Output the [X, Y] coordinate of the center of the cell containing the given text.  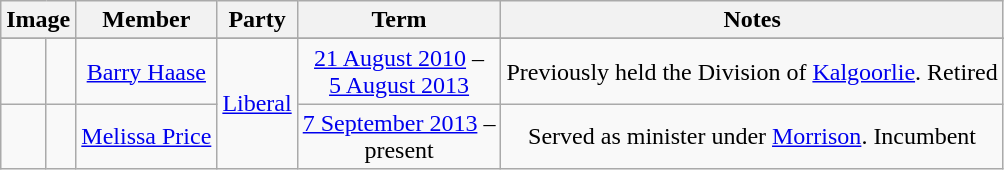
Previously held the Division of Kalgoorlie. Retired [752, 72]
Member [146, 20]
Notes [752, 20]
Melissa Price [146, 136]
7 September 2013 –present [399, 136]
21 August 2010 –5 August 2013 [399, 72]
Liberal [257, 104]
Served as minister under Morrison. Incumbent [752, 136]
Image [38, 20]
Barry Haase [146, 72]
Term [399, 20]
Party [257, 20]
